Identify which cell holds the provided text, then report its (X, Y) central coordinate. 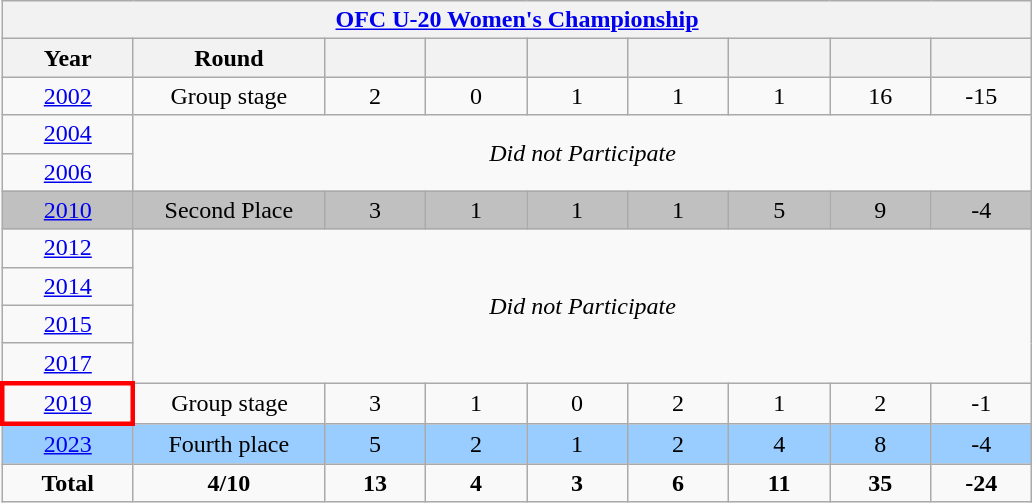
11 (780, 483)
Total (68, 483)
2012 (68, 248)
2006 (68, 172)
6 (678, 483)
-24 (982, 483)
4/10 (228, 483)
2010 (68, 210)
-1 (982, 404)
2023 (68, 444)
2004 (68, 134)
Round (228, 58)
8 (880, 444)
Year (68, 58)
13 (374, 483)
2019 (68, 404)
2014 (68, 286)
2017 (68, 363)
-15 (982, 96)
2002 (68, 96)
35 (880, 483)
OFC U-20 Women's Championship (517, 20)
16 (880, 96)
Second Place (228, 210)
Fourth place (228, 444)
9 (880, 210)
2015 (68, 324)
